Find where the given text appears and provide that cell's center as (X, Y) coordinate. 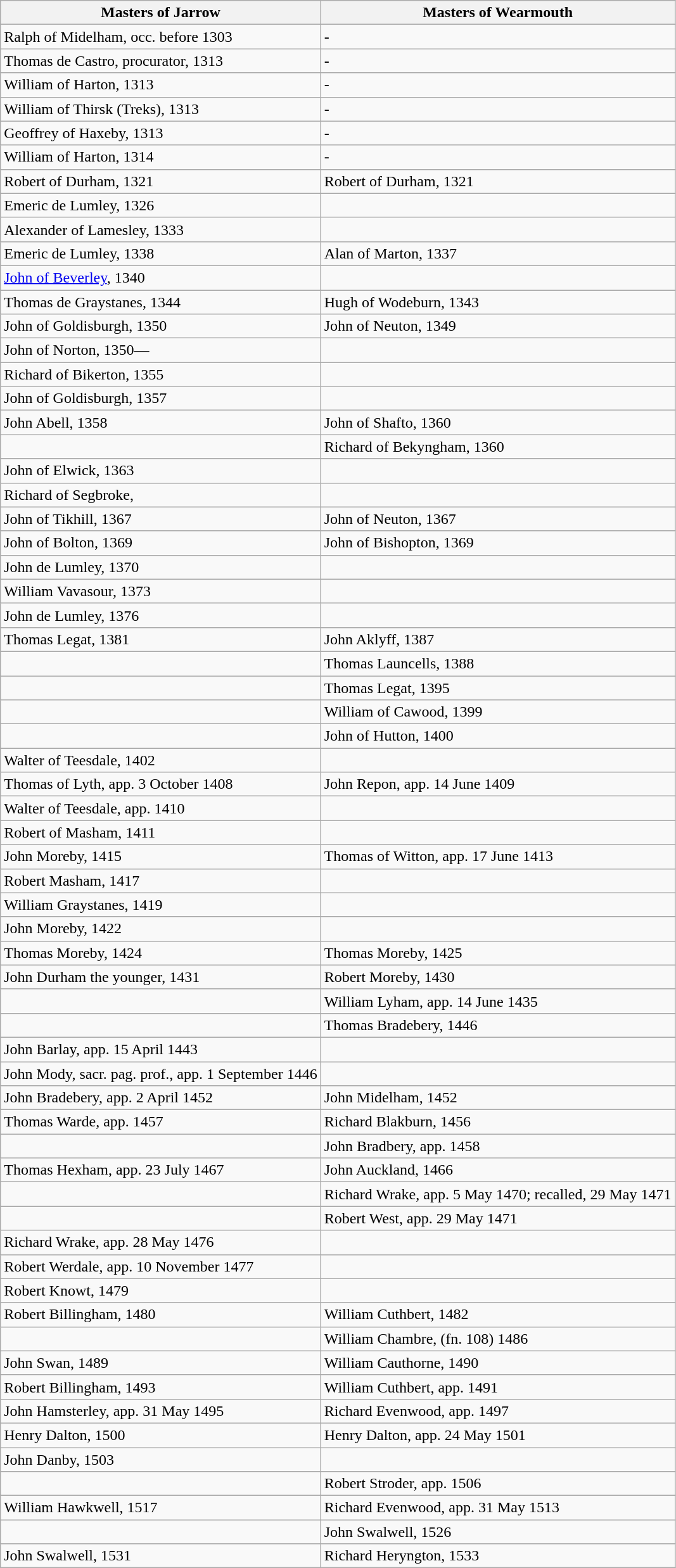
John of Norton, 1350— (161, 350)
Alexander of Lamesley, 1333 (161, 229)
Masters of Jarrow (161, 13)
John of Bolton, 1369 (161, 543)
John of Tikhill, 1367 (161, 519)
John of Bishopton, 1369 (498, 543)
Masters of Wearmouth (498, 13)
Walter of Teesdale, 1402 (161, 760)
Thomas de Castro, procurator, 1313 (161, 61)
Thomas Hexham, app. 23 July 1467 (161, 1170)
John Swan, 1489 (161, 1363)
William of Thirsk (Treks), 1313 (161, 109)
William of Harton, 1313 (161, 85)
William Chambre, (fn. 108) 1486 (498, 1339)
John Bradebery, app. 2 April 1452 (161, 1098)
John of Hutton, 1400 (498, 736)
Robert Masham, 1417 (161, 881)
Henry Dalton, 1500 (161, 1435)
Robert Stroder, app. 1506 (498, 1484)
Robert Knowt, 1479 (161, 1291)
John Barlay, app. 15 April 1443 (161, 1049)
John of Neuton, 1349 (498, 326)
Thomas Bradebery, 1446 (498, 1025)
John of Shafto, 1360 (498, 423)
John Midelham, 1452 (498, 1098)
John de Lumley, 1370 (161, 567)
Emeric de Lumley, 1326 (161, 205)
William of Cawood, 1399 (498, 712)
John Mody, sacr. pag. prof., app. 1 September 1446 (161, 1074)
Richard Evenwood, app. 31 May 1513 (498, 1508)
Richard of Bekyngham, 1360 (498, 447)
Geoffrey of Haxeby, 1313 (161, 133)
William Cuthbert, app. 1491 (498, 1387)
Thomas Legat, 1395 (498, 687)
Thomas Warde, app. 1457 (161, 1122)
John Abell, 1358 (161, 423)
Henry Dalton, app. 24 May 1501 (498, 1435)
William Lyham, app. 14 June 1435 (498, 1001)
Robert West, app. 29 May 1471 (498, 1218)
Emeric de Lumley, 1338 (161, 253)
Robert of Masham, 1411 (161, 832)
John Swalwell, 1531 (161, 1556)
Robert Billingham, 1480 (161, 1315)
John Swalwell, 1526 (498, 1532)
Thomas Legat, 1381 (161, 639)
Hugh of Wodeburn, 1343 (498, 302)
John of Neuton, 1367 (498, 519)
William Vavasour, 1373 (161, 591)
Richard of Segbroke, (161, 495)
John Bradbery, app. 1458 (498, 1146)
Robert Billingham, 1493 (161, 1387)
Richard Blakburn, 1456 (498, 1122)
Thomas Launcells, 1388 (498, 663)
John of Goldisburgh, 1350 (161, 326)
Ralph of Midelham, occ. before 1303 (161, 37)
William of Harton, 1314 (161, 157)
Thomas of Lyth, app. 3 October 1408 (161, 784)
John Hamsterley, app. 31 May 1495 (161, 1411)
John of Elwick, 1363 (161, 471)
John Aklyff, 1387 (498, 639)
Thomas Moreby, 1424 (161, 953)
John Durham the younger, 1431 (161, 977)
William Cauthorne, 1490 (498, 1363)
Walter of Teesdale, app. 1410 (161, 808)
William Hawkwell, 1517 (161, 1508)
Richard Wrake, app. 28 May 1476 (161, 1242)
John Moreby, 1415 (161, 857)
Richard Wrake, app. 5 May 1470; recalled, 29 May 1471 (498, 1194)
Thomas de Graystanes, 1344 (161, 302)
Richard of Bikerton, 1355 (161, 374)
Thomas Moreby, 1425 (498, 953)
John of Goldisburgh, 1357 (161, 398)
John Danby, 1503 (161, 1459)
Robert Moreby, 1430 (498, 977)
Robert Werdale, app. 10 November 1477 (161, 1266)
William Cuthbert, 1482 (498, 1315)
William Graystanes, 1419 (161, 905)
Richard Heryngton, 1533 (498, 1556)
John Auckland, 1466 (498, 1170)
John Repon, app. 14 June 1409 (498, 784)
John of Beverley, 1340 (161, 277)
Alan of Marton, 1337 (498, 253)
John de Lumley, 1376 (161, 615)
Richard Evenwood, app. 1497 (498, 1411)
John Moreby, 1422 (161, 929)
Thomas of Witton, app. 17 June 1413 (498, 857)
